Find where the given text appears and provide that cell's center as [x, y] coordinate. 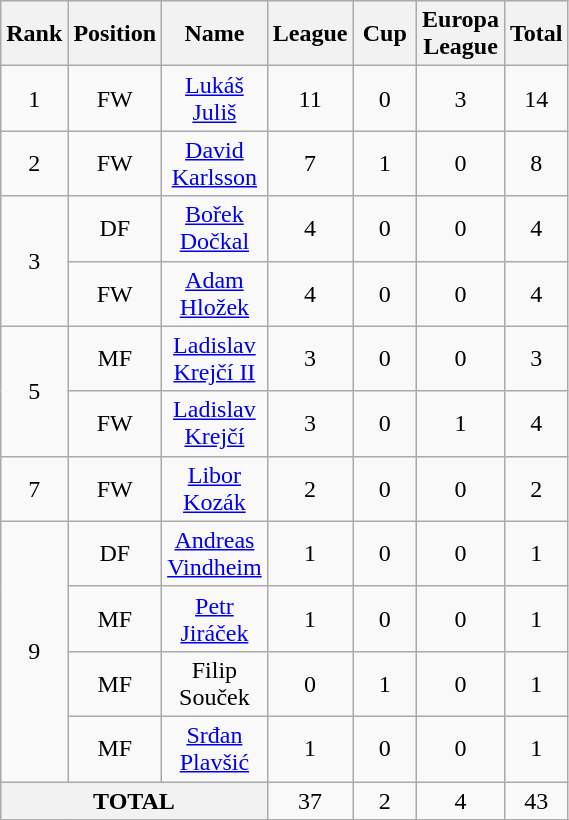
Rank [34, 34]
37 [310, 801]
Filip Souček [215, 684]
Lukáš Juliš [215, 98]
Ladislav Krejčí II [215, 358]
Europa League [461, 34]
Total [536, 34]
Srđan Plavšić [215, 748]
8 [536, 164]
43 [536, 801]
Position [115, 34]
David Karlsson [215, 164]
TOTAL [134, 801]
Adam Hložek [215, 294]
Name [215, 34]
Ladislav Krejčí [215, 424]
11 [310, 98]
Libor Kozák [215, 488]
Andreas Vindheim [215, 554]
Cup [385, 34]
14 [536, 98]
9 [34, 651]
Petr Jiráček [215, 618]
Bořek Dočkal [215, 228]
League [310, 34]
5 [34, 391]
